Identify which cell holds the provided text, then report its [x, y] central coordinate. 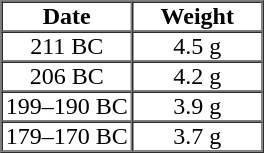
Weight [197, 17]
4.5 g [197, 47]
Date [67, 17]
3.7 g [197, 137]
3.9 g [197, 107]
206 BC [67, 77]
179–170 BC [67, 137]
4.2 g [197, 77]
211 BC [67, 47]
199–190 BC [67, 107]
